Provide the [X, Y] coordinate of the cell's center where the given text is located.  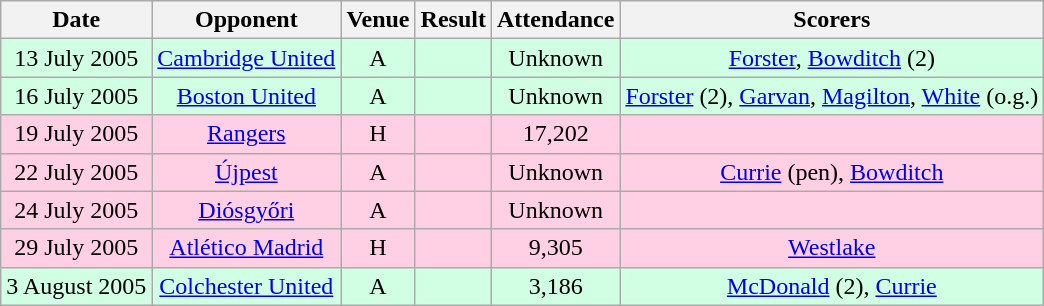
13 July 2005 [76, 58]
Cambridge United [246, 58]
9,305 [555, 248]
Venue [378, 20]
22 July 2005 [76, 172]
Atlético Madrid [246, 248]
3 August 2005 [76, 286]
29 July 2005 [76, 248]
Date [76, 20]
Opponent [246, 20]
Colchester United [246, 286]
Scorers [832, 20]
Attendance [555, 20]
Forster, Bowditch (2) [832, 58]
3,186 [555, 286]
16 July 2005 [76, 96]
Boston United [246, 96]
Currie (pen), Bowditch [832, 172]
Result [453, 20]
Westlake [832, 248]
19 July 2005 [76, 134]
Újpest [246, 172]
17,202 [555, 134]
Diósgyőri [246, 210]
Forster (2), Garvan, Magilton, White (o.g.) [832, 96]
24 July 2005 [76, 210]
Rangers [246, 134]
McDonald (2), Currie [832, 286]
